Search for the cell housing the specified text and yield its (X, Y) center coordinate. 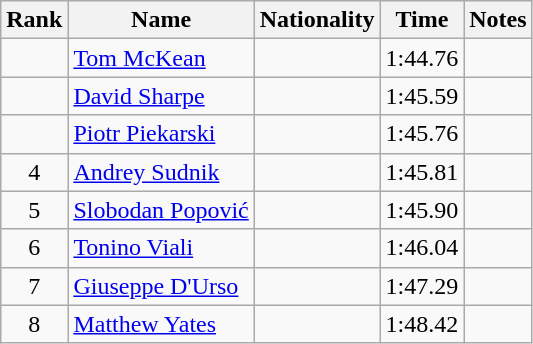
Tonino Viali (161, 248)
1:45.76 (422, 134)
Matthew Yates (161, 324)
1:44.76 (422, 58)
4 (34, 172)
1:48.42 (422, 324)
Time (422, 20)
Name (161, 20)
6 (34, 248)
Andrey Sudnik (161, 172)
Nationality (317, 20)
David Sharpe (161, 96)
1:45.59 (422, 96)
1:45.90 (422, 210)
8 (34, 324)
Notes (498, 20)
7 (34, 286)
5 (34, 210)
1:45.81 (422, 172)
Giuseppe D'Urso (161, 286)
Piotr Piekarski (161, 134)
1:46.04 (422, 248)
1:47.29 (422, 286)
Tom McKean (161, 58)
Slobodan Popović (161, 210)
Rank (34, 20)
